Determine the [X, Y] coordinate at the center of the cell enclosing the given text.  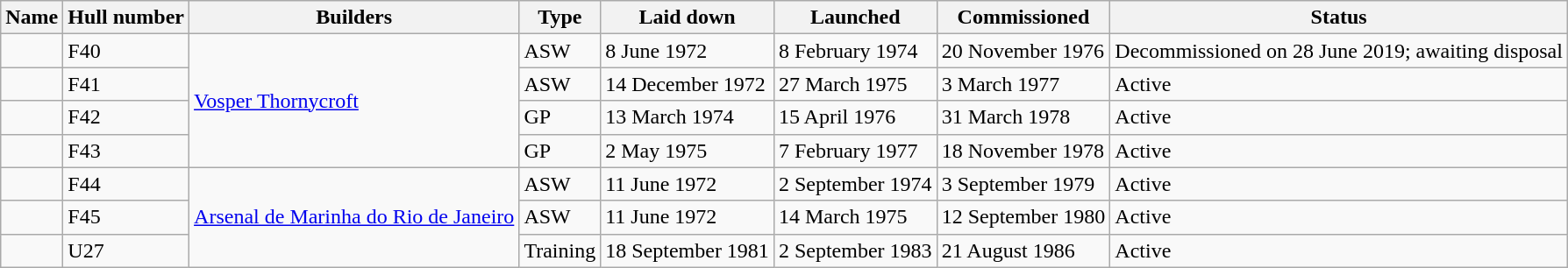
Vosper Thornycroft [354, 101]
3 September 1979 [1023, 184]
18 November 1978 [1023, 151]
12 September 1980 [1023, 217]
13 March 1974 [688, 117]
20 November 1976 [1023, 51]
2 May 1975 [688, 151]
Training [559, 250]
Status [1339, 18]
Commissioned [1023, 18]
F44 [126, 184]
Builders [354, 18]
Laid down [688, 18]
F45 [126, 217]
7 February 1977 [855, 151]
Arsenal de Marinha do Rio de Janeiro [354, 217]
Name [32, 18]
2 September 1983 [855, 250]
8 February 1974 [855, 51]
27 March 1975 [855, 84]
F42 [126, 117]
F40 [126, 51]
14 March 1975 [855, 217]
U27 [126, 250]
18 September 1981 [688, 250]
Launched [855, 18]
Decommissioned on 28 June 2019; awaiting disposal [1339, 51]
8 June 1972 [688, 51]
2 September 1974 [855, 184]
F41 [126, 84]
31 March 1978 [1023, 117]
21 August 1986 [1023, 250]
F43 [126, 151]
3 March 1977 [1023, 84]
14 December 1972 [688, 84]
15 April 1976 [855, 117]
Type [559, 18]
Hull number [126, 18]
